Determine the [X, Y] coordinate at the center of the cell enclosing the given text.  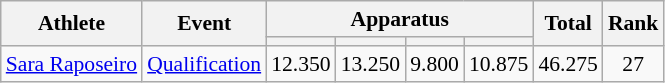
Event [204, 24]
13.250 [370, 64]
27 [634, 64]
Qualification [204, 64]
9.800 [434, 64]
Total [568, 24]
12.350 [300, 64]
46.275 [568, 64]
10.875 [498, 64]
Apparatus [400, 19]
Athlete [72, 24]
Sara Raposeiro [72, 64]
Rank [634, 24]
